Extract the [x, y] coordinate from the center of the cell holding the provided text.  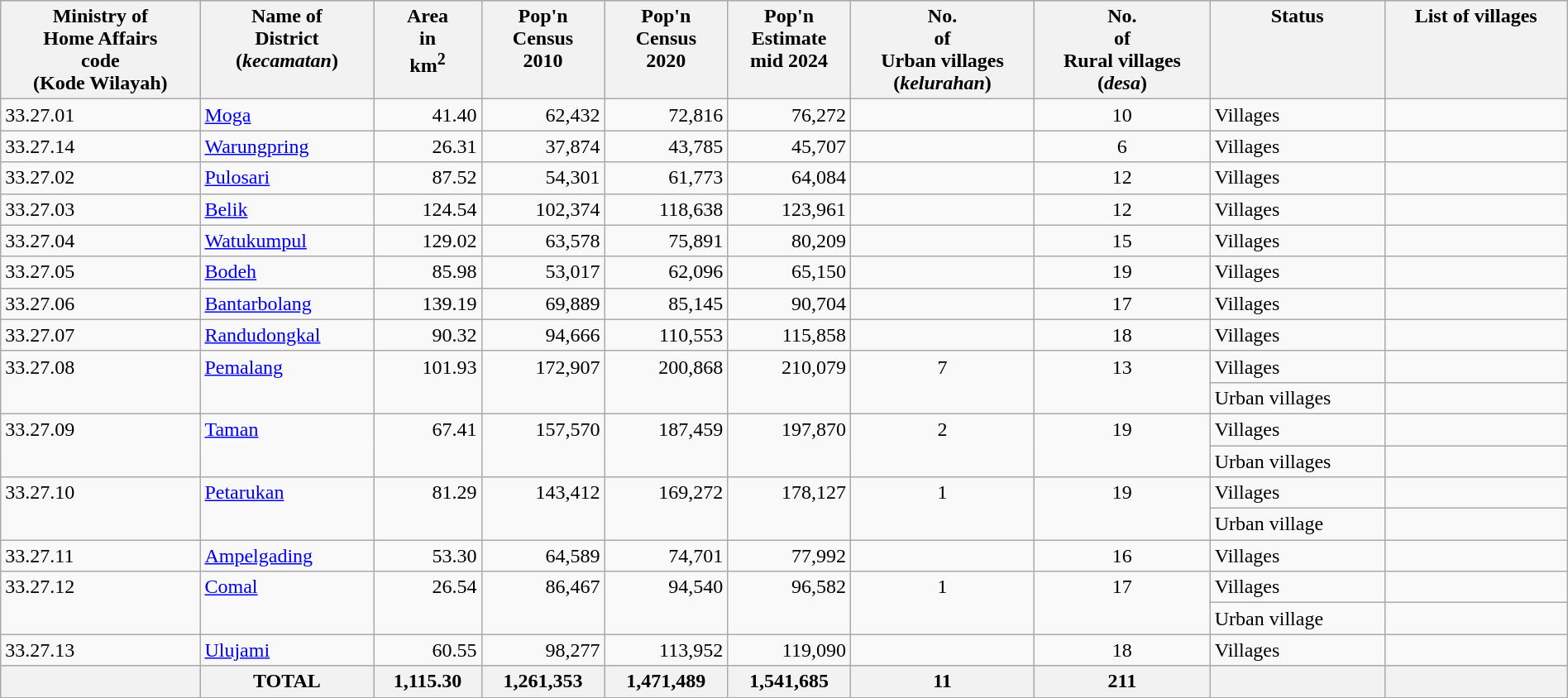
Watukumpul [287, 241]
33.27.12 [101, 603]
43,785 [667, 146]
33.27.03 [101, 209]
200,868 [667, 382]
Belik [287, 209]
90.32 [428, 335]
67.41 [428, 445]
15 [1123, 241]
85,145 [667, 304]
Petarukan [287, 509]
33.27.06 [101, 304]
110,553 [667, 335]
169,272 [667, 509]
Pop'nCensus2010 [543, 50]
53,017 [543, 272]
10 [1123, 115]
139.19 [428, 304]
List of villages [1475, 50]
98,277 [543, 650]
Ulujami [287, 650]
33.27.01 [101, 115]
13 [1123, 382]
118,638 [667, 209]
74,701 [667, 556]
157,570 [543, 445]
64,084 [789, 178]
45,707 [789, 146]
102,374 [543, 209]
60.55 [428, 650]
187,459 [667, 445]
33.27.14 [101, 146]
64,589 [543, 556]
7 [942, 382]
62,096 [667, 272]
115,858 [789, 335]
76,272 [789, 115]
2 [942, 445]
Pop'nEstimatemid 2024 [789, 50]
1,541,685 [789, 681]
1,471,489 [667, 681]
1,115.30 [428, 681]
No. ofUrban villages(kelurahan) [942, 50]
81.29 [428, 509]
33.27.13 [101, 650]
143,412 [543, 509]
Status [1297, 50]
62,432 [543, 115]
72,816 [667, 115]
41.40 [428, 115]
Moga [287, 115]
80,209 [789, 241]
16 [1123, 556]
37,874 [543, 146]
123,961 [789, 209]
Ampelgading [287, 556]
86,467 [543, 603]
Warungpring [287, 146]
61,773 [667, 178]
Bantarbolang [287, 304]
75,891 [667, 241]
87.52 [428, 178]
90,704 [789, 304]
No. ofRural villages(desa) [1123, 50]
119,090 [789, 650]
129.02 [428, 241]
Taman [287, 445]
33.27.10 [101, 509]
85.98 [428, 272]
124.54 [428, 209]
33.27.04 [101, 241]
172,907 [543, 382]
TOTAL [287, 681]
197,870 [789, 445]
53.30 [428, 556]
26.31 [428, 146]
33.27.09 [101, 445]
Name ofDistrict(kecamatan) [287, 50]
211 [1123, 681]
1,261,353 [543, 681]
Pemalang [287, 382]
26.54 [428, 603]
Bodeh [287, 272]
Area inkm2 [428, 50]
Ministry ofHome Affairscode (Kode Wilayah) [101, 50]
Pop'nCensus2020 [667, 50]
96,582 [789, 603]
69,889 [543, 304]
77,992 [789, 556]
63,578 [543, 241]
33.27.05 [101, 272]
94,666 [543, 335]
113,952 [667, 650]
33.27.11 [101, 556]
94,540 [667, 603]
Randudongkal [287, 335]
54,301 [543, 178]
101.93 [428, 382]
33.27.07 [101, 335]
33.27.02 [101, 178]
178,127 [789, 509]
33.27.08 [101, 382]
6 [1123, 146]
Comal [287, 603]
210,079 [789, 382]
65,150 [789, 272]
11 [942, 681]
Pulosari [287, 178]
